Locate the cell with the specified text and output its [x, y] center coordinate. 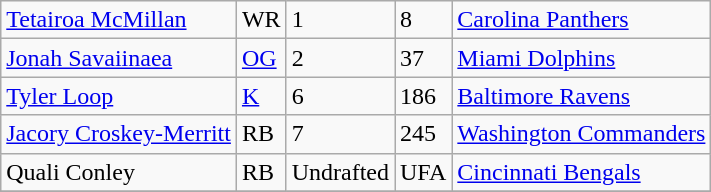
245 [422, 134]
Carolina Panthers [582, 20]
37 [422, 58]
Cincinnati Bengals [582, 172]
1 [340, 20]
K [261, 96]
Baltimore Ravens [582, 96]
Undrafted [340, 172]
Washington Commanders [582, 134]
Jacory Croskey-Merritt [119, 134]
Tyler Loop [119, 96]
Miami Dolphins [582, 58]
UFA [422, 172]
OG [261, 58]
6 [340, 96]
186 [422, 96]
Quali Conley [119, 172]
Tetairoa McMillan [119, 20]
2 [340, 58]
7 [340, 134]
WR [261, 20]
Jonah Savaiinaea [119, 58]
8 [422, 20]
